Detect which cell encompasses the target text, then output its [x, y] center coordinate. 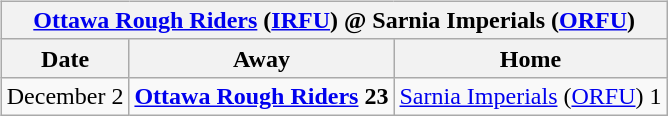
Date [65, 58]
Home [530, 58]
December 2 [65, 96]
Sarnia Imperials (ORFU) 1 [530, 96]
Ottawa Rough Riders (IRFU) @ Sarnia Imperials (ORFU) [334, 20]
Ottawa Rough Riders 23 [262, 96]
Away [262, 58]
